Provide the (x, y) coordinate of the cell's center where the given text is located.  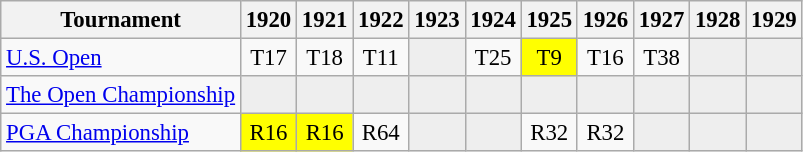
T11 (381, 58)
1922 (381, 20)
1920 (268, 20)
1921 (325, 20)
U.S. Open (121, 58)
1924 (493, 20)
1926 (605, 20)
T38 (661, 58)
T18 (325, 58)
PGA Championship (121, 133)
T25 (493, 58)
1925 (549, 20)
T17 (268, 58)
Tournament (121, 20)
The Open Championship (121, 95)
T16 (605, 58)
R64 (381, 133)
1923 (437, 20)
T9 (549, 58)
1928 (718, 20)
1929 (774, 20)
1927 (661, 20)
